Locate the cell with the specified text and output its [x, y] center coordinate. 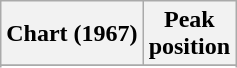
Chart (1967) [72, 34]
Peakposition [189, 34]
